Determine the (X, Y) coordinate at the center of the cell enclosing the given text.  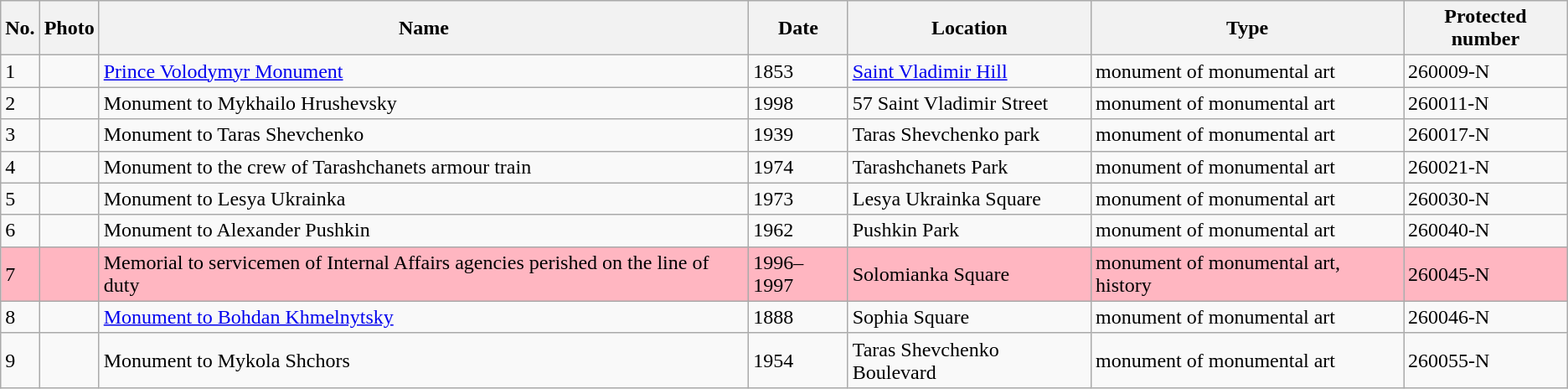
1954 (799, 360)
Tarashchanets Park (969, 167)
1962 (799, 231)
5 (20, 199)
1 (20, 71)
Photo (69, 29)
2 (20, 103)
Monument to Lesya Ukrainka (424, 199)
260046-N (1486, 317)
Protected number (1486, 29)
Monument to the crew of Tarashchanets armour train (424, 167)
6 (20, 231)
1973 (799, 199)
1998 (799, 103)
1974 (799, 167)
monument of monumental art, history (1248, 273)
1888 (799, 317)
Pushkin Park (969, 231)
Taras Shevchenko Boulevard (969, 360)
8 (20, 317)
No. (20, 29)
1853 (799, 71)
Taras Shevchenko park (969, 135)
Monument to Mykola Shchors (424, 360)
Prince Volodymyr Monument (424, 71)
Solomianka Square (969, 273)
Saint Vladimir Hill (969, 71)
1996–1997 (799, 273)
9 (20, 360)
260011-N (1486, 103)
Monument to Taras Shevchenko (424, 135)
260045-N (1486, 273)
Type (1248, 29)
Sophia Square (969, 317)
Monument to Bohdan Khmelnytsky (424, 317)
260055-N (1486, 360)
260009-N (1486, 71)
260021-N (1486, 167)
3 (20, 135)
Monument to Alexander Pushkin (424, 231)
7 (20, 273)
260040-N (1486, 231)
Location (969, 29)
4 (20, 167)
260017-N (1486, 135)
Memorial to servicemen of Internal Affairs agencies perished on the line of duty (424, 273)
Date (799, 29)
Name (424, 29)
260030-N (1486, 199)
Monument to Mykhailo Hrushevsky (424, 103)
1939 (799, 135)
57 Saint Vladimir Street (969, 103)
Lesya Ukrainka Square (969, 199)
